From the cell containing the given text, extract its center point as (x, y) coordinate. 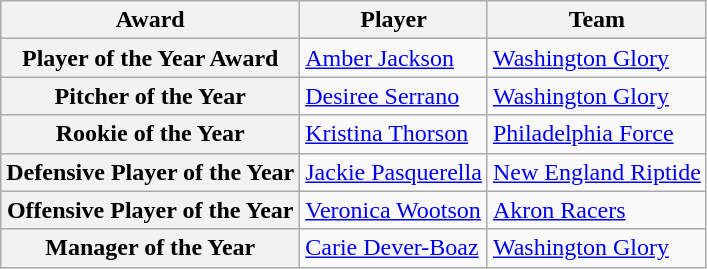
Carie Dever-Boaz (394, 248)
Defensive Player of the Year (150, 172)
Award (150, 20)
New England Riptide (596, 172)
Pitcher of the Year (150, 96)
Player (394, 20)
Philadelphia Force (596, 134)
Desiree Serrano (394, 96)
Amber Jackson (394, 58)
Jackie Pasquerella (394, 172)
Veronica Wootson (394, 210)
Team (596, 20)
Akron Racers (596, 210)
Offensive Player of the Year (150, 210)
Manager of the Year (150, 248)
Player of the Year Award (150, 58)
Rookie of the Year (150, 134)
Kristina Thorson (394, 134)
